Detect which cell encompasses the target text, then output its [X, Y] center coordinate. 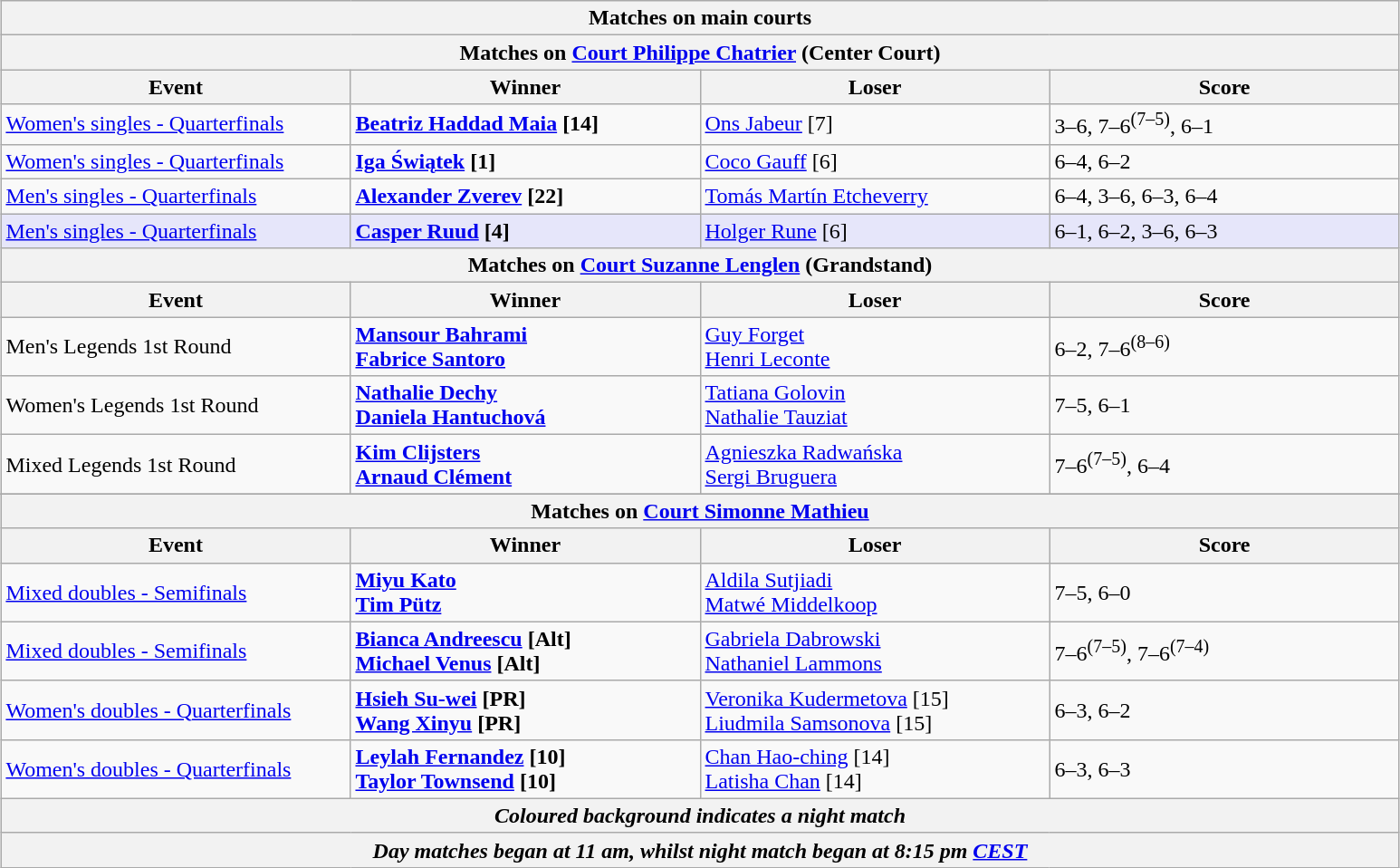
Iga Świątek [1] [525, 161]
Beatriz Haddad Maia [14] [525, 125]
Veronika Kudermetova [15] Liudmila Samsonova [15] [875, 710]
Miyu Kato Tim Pütz [525, 593]
Chan Hao-ching [14] Latisha Chan [14] [875, 768]
Alexander Zverev [22] [525, 197]
7–5, 6–0 [1224, 593]
Ons Jabeur [7] [875, 125]
Day matches began at 11 am, whilst night match began at 8:15 pm CEST [700, 850]
Gabriela Dabrowski Nathaniel Lammons [875, 651]
Guy Forget Henri Leconte [875, 346]
Matches on Court Simonne Mathieu [700, 511]
Agnieszka Radwańska Sergi Bruguera [875, 464]
Bianca Andreescu [Alt] Michael Venus [Alt] [525, 651]
Kim Clijsters Arnaud Clément [525, 464]
Coco Gauff [6] [875, 161]
6–1, 6–2, 3–6, 6–3 [1224, 231]
Matches on main courts [700, 18]
7–6(7–5), 7–6(7–4) [1224, 651]
Hsieh Su-wei [PR] Wang Xinyu [PR] [525, 710]
6–4, 6–2 [1224, 161]
Men's Legends 1st Round [176, 346]
Mixed Legends 1st Round [176, 464]
6–2, 7–6(8–6) [1224, 346]
7–6(7–5), 6–4 [1224, 464]
6–3, 6–2 [1224, 710]
Matches on Court Suzanne Lenglen (Grandstand) [700, 265]
6–4, 3–6, 6–3, 6–4 [1224, 197]
3–6, 7–6(7–5), 6–1 [1224, 125]
Tatiana Golovin Nathalie Tauziat [875, 406]
Casper Ruud [4] [525, 231]
Mansour Bahrami Fabrice Santoro [525, 346]
6–3, 6–3 [1224, 768]
Aldila Sutjiadi Matwé Middelkoop [875, 593]
7–5, 6–1 [1224, 406]
Coloured background indicates a night match [700, 815]
Leylah Fernandez [10] Taylor Townsend [10] [525, 768]
Tomás Martín Etcheverry [875, 197]
Matches on Court Philippe Chatrier (Center Court) [700, 53]
Holger Rune [6] [875, 231]
Nathalie Dechy Daniela Hantuchová [525, 406]
Women's Legends 1st Round [176, 406]
